Pinpoint the cell where the given text exists, returning its [X, Y] midpoint coordinate. 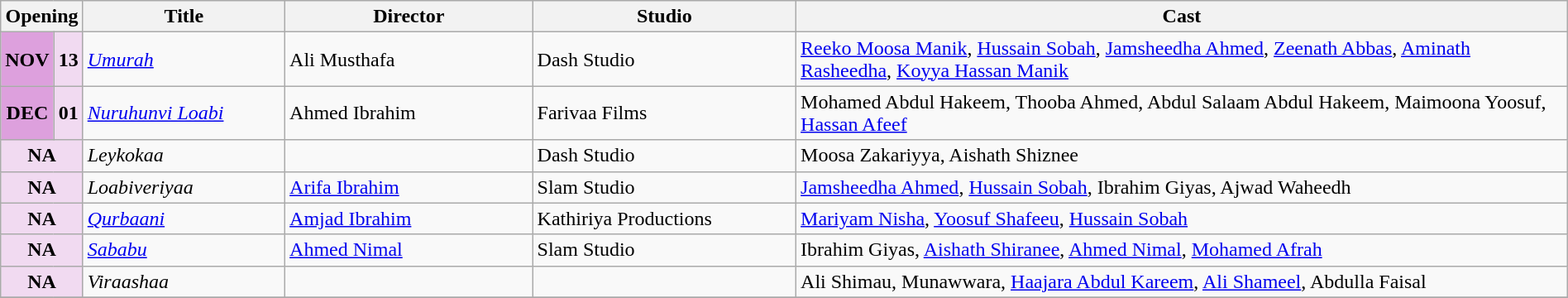
Arifa Ibrahim [409, 187]
13 [68, 60]
Leykokaa [184, 156]
Sababu [184, 250]
Kathiriya Productions [665, 219]
Title [184, 17]
Opening [41, 17]
DEC [27, 113]
Ahmed Nimal [409, 250]
Nuruhunvi Loabi [184, 113]
Studio [665, 17]
01 [68, 113]
Moosa Zakariyya, Aishath Shiznee [1183, 156]
Ali Shimau, Munawwara, Haajara Abdul Kareem, Ali Shameel, Abdulla Faisal [1183, 281]
Viraashaa [184, 281]
Mariyam Nisha, Yoosuf Shafeeu, Hussain Sobah [1183, 219]
Jamsheedha Ahmed, Hussain Sobah, Ibrahim Giyas, Ajwad Waheedh [1183, 187]
Amjad Ibrahim [409, 219]
Mohamed Abdul Hakeem, Thooba Ahmed, Abdul Salaam Abdul Hakeem, Maimoona Yoosuf, Hassan Afeef [1183, 113]
NOV [27, 60]
Ibrahim Giyas, Aishath Shiranee, Ahmed Nimal, Mohamed Afrah [1183, 250]
Ali Musthafa [409, 60]
Cast [1183, 17]
Loabiveriyaa [184, 187]
Reeko Moosa Manik, Hussain Sobah, Jamsheedha Ahmed, Zeenath Abbas, Aminath Rasheedha, Koyya Hassan Manik [1183, 60]
Director [409, 17]
Qurbaani [184, 219]
Ahmed Ibrahim [409, 113]
Umurah [184, 60]
Farivaa Films [665, 113]
